Scan for the cell matching the given text and deliver its [x, y] coordinate at center. 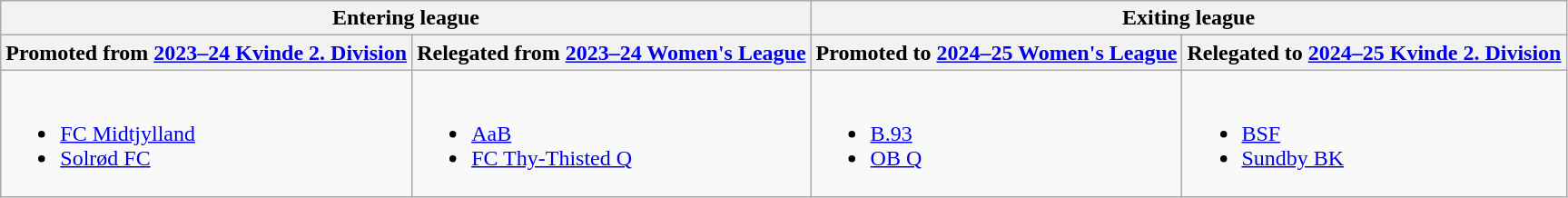
B.93OB Q [997, 134]
BSFSundby BK [1375, 134]
Entering league [406, 18]
Relegated from 2023–24 Women's League [612, 53]
Promoted from 2023–24 Kvinde 2. Division [207, 53]
AaBFC Thy-Thisted Q [612, 134]
Exiting league [1188, 18]
Promoted to 2024–25 Women's League [997, 53]
Relegated to 2024–25 Kvinde 2. Division [1375, 53]
FC MidtjyllandSolrød FC [207, 134]
